Scan for the cell matching the given text and deliver its (x, y) coordinate at center. 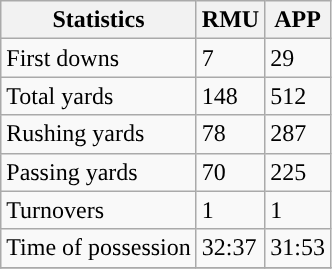
RMU (230, 20)
Total yards (99, 96)
7 (230, 58)
Rushing yards (99, 134)
29 (298, 58)
78 (230, 134)
70 (230, 172)
Time of possession (99, 248)
31:53 (298, 248)
225 (298, 172)
287 (298, 134)
512 (298, 96)
148 (230, 96)
APP (298, 20)
Statistics (99, 20)
Passing yards (99, 172)
Turnovers (99, 210)
32:37 (230, 248)
First downs (99, 58)
